Return [X, Y] of the center of cell containing provided text 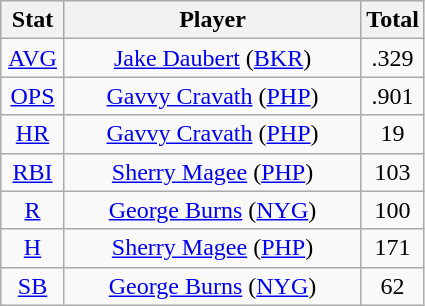
62 [393, 286]
Total [393, 20]
103 [393, 172]
171 [393, 248]
HR [33, 134]
19 [393, 134]
OPS [33, 96]
SB [33, 286]
100 [393, 210]
Jake Daubert (BKR) [212, 58]
R [33, 210]
RBI [33, 172]
.901 [393, 96]
H [33, 248]
Stat [33, 20]
Player [212, 20]
.329 [393, 58]
AVG [33, 58]
